Provide the (x, y) coordinate of the cell's center where the given text is located.  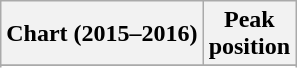
Peakposition (249, 34)
Chart (2015–2016) (102, 34)
